Return [x, y] of the center of cell containing provided text 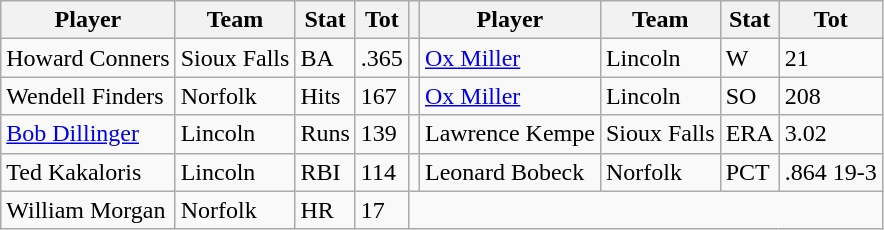
.864 19-3 [830, 172]
RBI [325, 172]
BA [325, 58]
W [750, 58]
HR [325, 210]
Lawrence Kempe [510, 134]
Hits [325, 96]
Wendell Finders [88, 96]
167 [382, 96]
3.02 [830, 134]
17 [382, 210]
Leonard Bobeck [510, 172]
.365 [382, 58]
21 [830, 58]
Runs [325, 134]
Ted Kakaloris [88, 172]
139 [382, 134]
Howard Conners [88, 58]
Bob Dillinger [88, 134]
PCT [750, 172]
SO [750, 96]
William Morgan [88, 210]
208 [830, 96]
ERA [750, 134]
114 [382, 172]
